Return the (x, y) coordinate for the center point of the cell that contains the specified text.  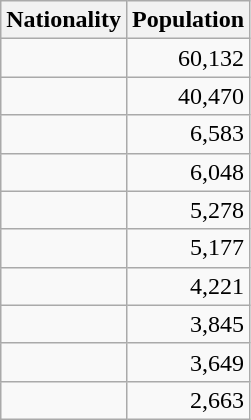
2,663 (188, 400)
6,048 (188, 172)
5,177 (188, 248)
Nationality (64, 20)
5,278 (188, 210)
4,221 (188, 286)
3,649 (188, 362)
40,470 (188, 96)
Population (188, 20)
6,583 (188, 134)
3,845 (188, 324)
60,132 (188, 58)
